Provide the [X, Y] coordinate of the cell's center where the given text is located.  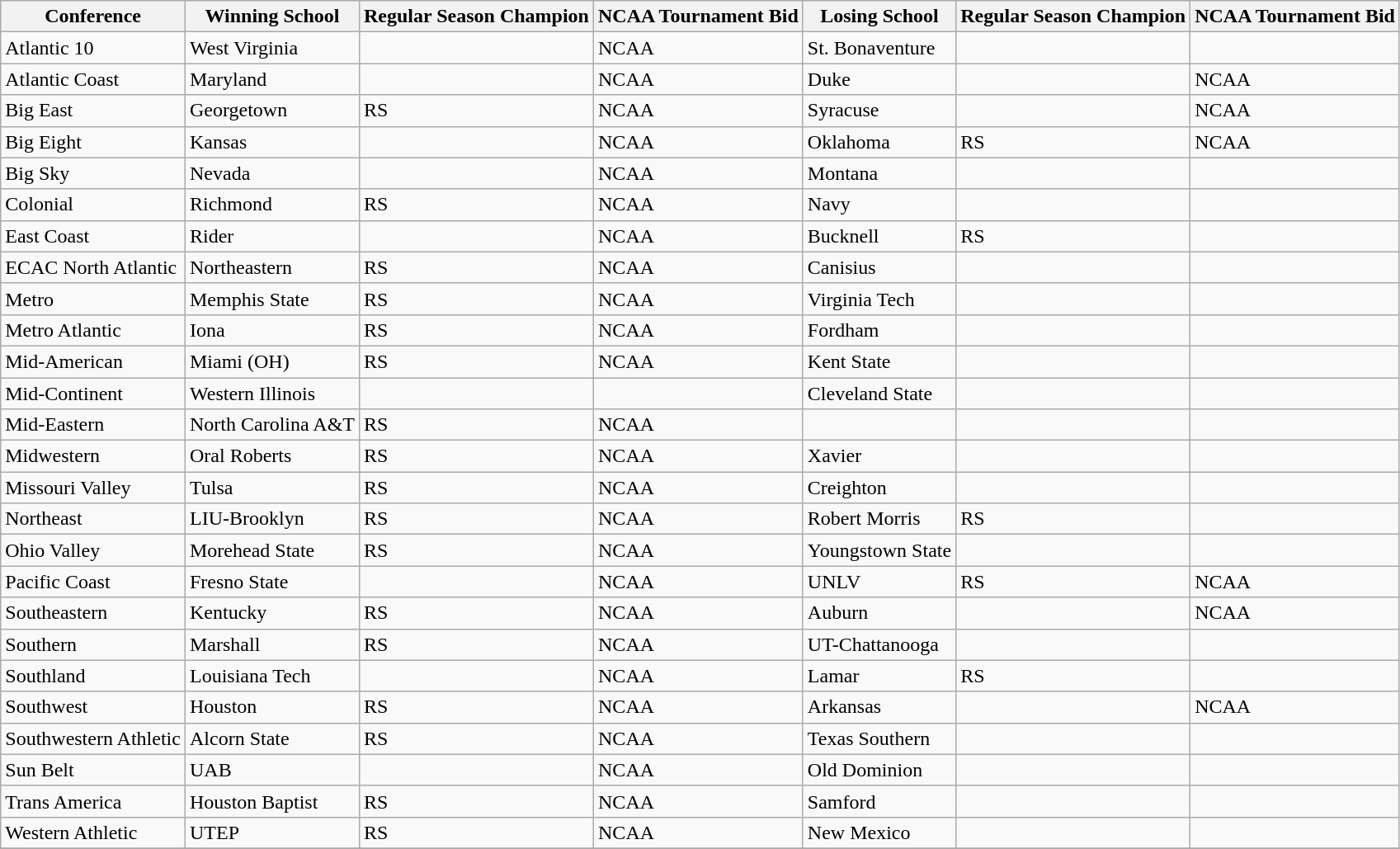
Metro [93, 299]
Cleveland State [879, 394]
Northeast [93, 519]
Winning School [272, 17]
Southern [93, 644]
Syracuse [879, 111]
Marshall [272, 644]
Kent State [879, 361]
Fresno State [272, 582]
UTEP [272, 832]
Missouri Valley [93, 488]
Pacific Coast [93, 582]
Louisiana Tech [272, 676]
Sun Belt [93, 770]
Southland [93, 676]
Houston Baptist [272, 801]
East Coast [93, 236]
Southwestern Athletic [93, 738]
Fordham [879, 330]
Big Eight [93, 142]
Ohio Valley [93, 550]
LIU-Brooklyn [272, 519]
Trans America [93, 801]
Conference [93, 17]
Youngstown State [879, 550]
Georgetown [272, 111]
Xavier [879, 456]
Virginia Tech [879, 299]
Losing School [879, 17]
Texas Southern [879, 738]
Big East [93, 111]
Southeastern [93, 613]
New Mexico [879, 832]
North Carolina A&T [272, 425]
Alcorn State [272, 738]
Northeastern [272, 267]
Tulsa [272, 488]
Duke [879, 79]
Kansas [272, 142]
Bucknell [879, 236]
ECAC North Atlantic [93, 267]
Robert Morris [879, 519]
Creighton [879, 488]
St. Bonaventure [879, 48]
Kentucky [272, 613]
Lamar [879, 676]
Morehead State [272, 550]
UAB [272, 770]
Mid-American [93, 361]
Nevada [272, 173]
Big Sky [93, 173]
Iona [272, 330]
Colonial [93, 205]
Western Athletic [93, 832]
Midwestern [93, 456]
Montana [879, 173]
Navy [879, 205]
Mid-Eastern [93, 425]
Memphis State [272, 299]
Atlantic 10 [93, 48]
Miami (OH) [272, 361]
Old Dominion [879, 770]
Canisius [879, 267]
Samford [879, 801]
Arkansas [879, 707]
Rider [272, 236]
Mid-Continent [93, 394]
UT-Chattanooga [879, 644]
Richmond [272, 205]
West Virginia [272, 48]
Southwest [93, 707]
Houston [272, 707]
Oral Roberts [272, 456]
Auburn [879, 613]
Maryland [272, 79]
UNLV [879, 582]
Metro Atlantic [93, 330]
Oklahoma [879, 142]
Western Illinois [272, 394]
Atlantic Coast [93, 79]
